From the cell containing the given text, extract its center point as (x, y) coordinate. 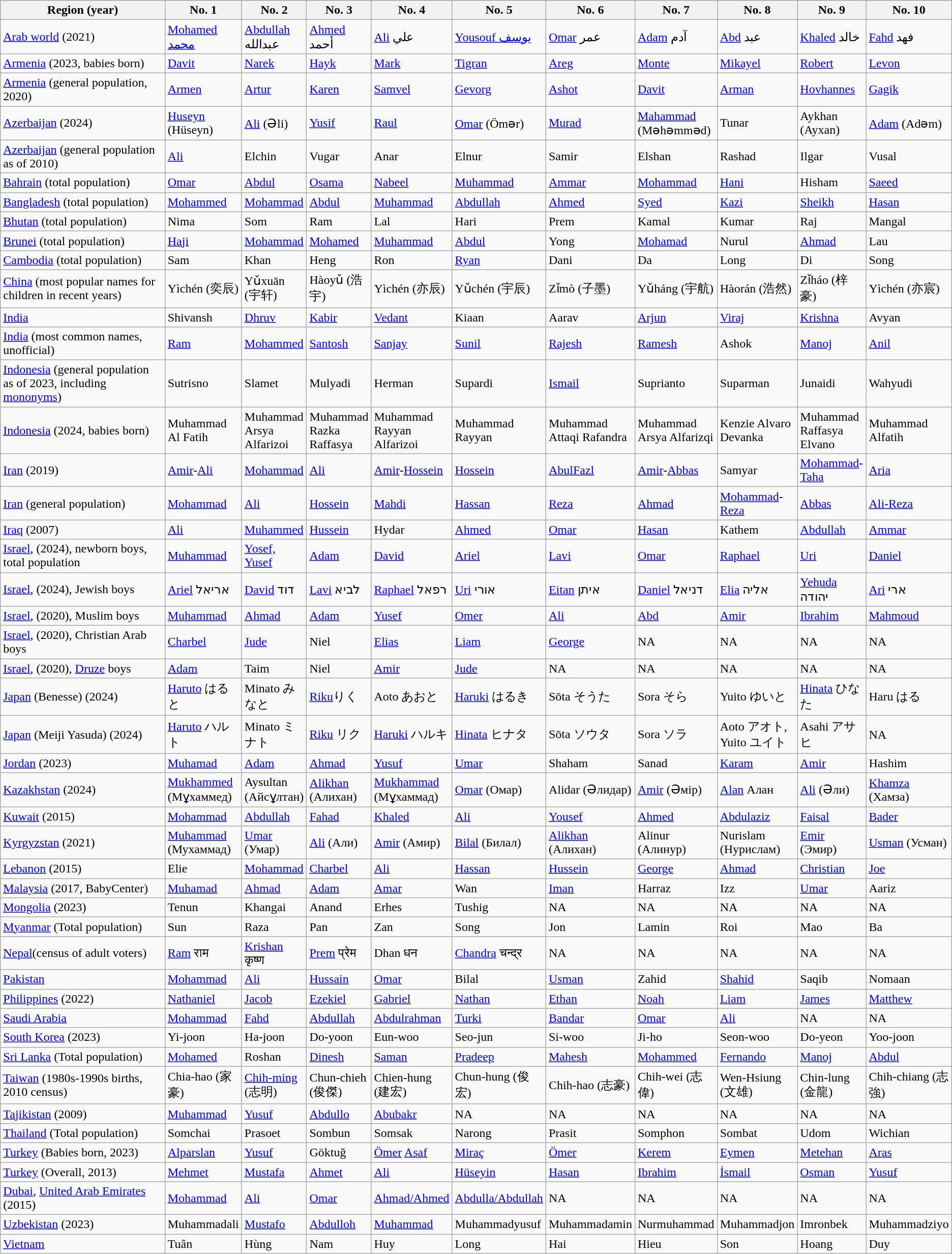
Haruki ハルキ (412, 735)
Tajikistan (2009) (82, 1114)
Turkey (Babies born, 2023) (82, 1152)
Erhes (412, 908)
Artur (274, 90)
Khangai (274, 908)
Hussain (339, 979)
Levon (909, 63)
No. 6 (590, 10)
Usman (590, 979)
James (832, 999)
Kyrgyzstan (2021) (82, 842)
Raphael רפאל (412, 589)
Armenia (2023, babies born) (82, 63)
Eymen (757, 1152)
Osama (339, 183)
Chih-ming (志明) (274, 1085)
Mehmet (203, 1172)
Riku リク (339, 735)
Amir (Амир) (412, 842)
Lavi לביא (339, 589)
Khamza (Хамза) (909, 790)
Mahmoud (909, 616)
Areg (590, 63)
Supardi (499, 384)
Hisham (832, 183)
Muhammad Raffasya Elvano (832, 430)
Udom (832, 1133)
Miraç (499, 1152)
Shahid (757, 979)
Göktuğ (339, 1152)
Lebanon (2015) (82, 869)
Japan (Benesse) (2024) (82, 697)
Chia-hao (家豪) (203, 1085)
China (most popular names for children in recent years) (82, 288)
Dhruv (274, 317)
Mohamed محمد (203, 37)
Prem (590, 221)
Nurislam (Нурислам) (757, 842)
Sombun (339, 1133)
Kuwait (2015) (82, 816)
Alidar (Әлидар) (590, 790)
Saqib (832, 979)
Kathem (757, 530)
Arman (757, 90)
Sōta そうた (590, 697)
Do-yoon (339, 1037)
Tenun (203, 908)
Kabir (339, 317)
Hai (590, 1244)
Zǐmò (子墨) (590, 288)
Somchai (203, 1133)
Elie (203, 869)
Prem प्रेम (339, 953)
Zan (412, 927)
Ahmed أحمد (339, 37)
Iraq (2007) (82, 530)
Mahdi (412, 504)
Abdulrahman (412, 1018)
Fahd (274, 1018)
Hinata ひなた (832, 697)
Vedant (412, 317)
Abdulaziz (757, 816)
Bader (909, 816)
Pakistan (82, 979)
Chien-hung (建宏) (412, 1085)
Hinata ヒナタ (499, 735)
Mohammad-Taha (832, 470)
Si-woo (590, 1037)
Haru はる (909, 697)
Uzbekistan (2023) (82, 1224)
Muhammad Razka Raffasya (339, 430)
Abdullo (339, 1114)
Mao (832, 927)
Abdulloh (339, 1224)
Huy (412, 1244)
No. 10 (909, 10)
Nomaan (909, 979)
Haruto はると (203, 697)
Mohamad (676, 241)
Sam (203, 260)
Azerbaijan (general population as of 2010) (82, 157)
Mukhammad (Мұхаммад) (412, 790)
Muhammed (274, 530)
No. 5 (499, 10)
Jon (590, 927)
Elias (412, 642)
Muhammad Rayyan (499, 430)
Eitan איתן (590, 589)
Duy (909, 1244)
Joe (909, 869)
Ji-ho (676, 1037)
Taim (274, 668)
Yosef, Yusef (274, 556)
Mahammad (Məhəmməd) (676, 123)
Nepal(census of adult voters) (82, 953)
Suparman (757, 384)
Rikuりく (339, 697)
Ba (909, 927)
Chih-wei (志偉) (676, 1085)
No. 8 (757, 10)
Gevorg (499, 90)
Mustafo (274, 1224)
Amir-Hossein (412, 470)
Brunei (total population) (82, 241)
Fahd فهد (909, 37)
Saeed (909, 183)
Kazakhstan (2024) (82, 790)
Muhammad Rayyan Alfarizoi (412, 430)
Amar (412, 888)
Fahad (339, 816)
Kamal (676, 221)
Mulyadi (339, 384)
Ha-joon (274, 1037)
Samir (590, 157)
Saman (412, 1057)
Yìchén (亦辰) (412, 288)
Di (832, 260)
No. 7 (676, 10)
Vusal (909, 157)
Syed (676, 202)
Reza (590, 504)
Yìchén (奕辰) (203, 288)
Hani (757, 183)
Raul (412, 123)
Jacob (274, 999)
Izz (757, 888)
Hüseyin (499, 1172)
Nam (339, 1244)
Yusef (412, 616)
No. 9 (832, 10)
Nima (203, 221)
Narek (274, 63)
Ashok (757, 344)
Narong (499, 1133)
Ahmet (339, 1172)
Ali علي (412, 37)
Bangladesh (total population) (82, 202)
Raphael (757, 556)
Kiaan (499, 317)
Khaled (412, 816)
Zǐháo (梓豪) (832, 288)
Murad (590, 123)
Hieu (676, 1244)
Imronbek (832, 1224)
Armenia (general population, 2020) (82, 90)
Sombat (757, 1133)
Roshan (274, 1057)
Krishan कृष्ण (274, 953)
Santosh (339, 344)
Muhammadziyo (909, 1224)
Alparslan (203, 1152)
Israel, (2020), Muslim boys (82, 616)
Azerbaijan (2024) (82, 123)
Krishna (832, 317)
India (most common names, unofficial) (82, 344)
Israel, (2020), Christian Arab boys (82, 642)
Omer (499, 616)
Nurmuhammad (676, 1224)
Minato みなと (274, 697)
Muhammadali (203, 1224)
Aoto アオト, Yuito ユイト (757, 735)
Ali (Əli) (274, 123)
Uri אורי (499, 589)
Huseyn (Hüseyn) (203, 123)
Mohammad-Reza (757, 504)
Nathan (499, 999)
Christian (832, 869)
Ali (Әли) (832, 790)
Thailand (Total population) (82, 1133)
David דוד (274, 589)
Anar (412, 157)
Ariel (499, 556)
Usman (Усман) (909, 842)
Junaidi (832, 384)
Dubai, United Arab Emirates (2015) (82, 1199)
Mahesh (590, 1057)
Muhammad Al Fatih (203, 430)
Ali-Reza (909, 504)
Arab world (2021) (82, 37)
Matthew (909, 999)
No. 4 (412, 10)
Ramesh (676, 344)
Viraj (757, 317)
Hari (499, 221)
Mukhammed (Мұхаммед) (203, 790)
Samyar (757, 470)
Ron (412, 260)
Tunar (757, 123)
Ram राम (203, 953)
Wahyudi (909, 384)
Muhammadjon (757, 1224)
Iman (590, 888)
Karen (339, 90)
Sheikh (832, 202)
Sun (203, 927)
Turki (499, 1018)
Sutrisno (203, 384)
Abd عبد (757, 37)
Wan (499, 888)
Omar (Ömər) (499, 123)
South Korea (2023) (82, 1037)
Khaled خالد (832, 37)
Shaham (590, 763)
Yǔxuān (宇轩) (274, 288)
Japan (Meiji Yasuda) (2024) (82, 735)
Aysultan (Айсұлтан) (274, 790)
Philippines (2022) (82, 999)
Aoto あおと (412, 697)
Sōta ソウタ (590, 735)
Fernando (757, 1057)
Karam (757, 763)
Daniel דניאל (676, 589)
Iran (general population) (82, 504)
Ezekiel (339, 999)
Tigran (499, 63)
Monte (676, 63)
David (412, 556)
Emir (Эмир) (832, 842)
Ismail (590, 384)
Rashad (757, 157)
Omar عمر (590, 37)
Ali (Али) (339, 842)
Nurul (757, 241)
Yìchén (亦宸) (909, 288)
Amir (Әмір) (676, 790)
Alan Алан (757, 790)
Armen (203, 90)
Sanjay (412, 344)
Lal (412, 221)
AbulFazl (590, 470)
Aykhan (Ayxan) (832, 123)
Vietnam (82, 1244)
Dinesh (339, 1057)
Dhan धन (412, 953)
Amir-Abbas (676, 470)
Prasoet (274, 1133)
Noah (676, 999)
Chun-hung (俊宏) (499, 1085)
Nabeel (412, 183)
Malaysia (2017, BabyCenter) (82, 888)
Wichian (909, 1133)
Kumar (757, 221)
Gabriel (412, 999)
No. 2 (274, 10)
Aras (909, 1152)
Indonesia (2024, babies born) (82, 430)
Ethan (590, 999)
Kenzie Alvaro Devanka (757, 430)
Hàorán (浩然) (757, 288)
Minato ミナト (274, 735)
Sunil (499, 344)
Muhammad Attaqi Rafandra (590, 430)
Haruto ハルト (203, 735)
Yǔháng (宇航) (676, 288)
Chun-chieh (俊傑) (339, 1085)
Haruki はるき (499, 697)
Pan (339, 927)
Amir-Ali (203, 470)
Gagik (909, 90)
Eun-woo (412, 1037)
Region (year) (82, 10)
Avyan (909, 317)
Son (757, 1244)
Roi (757, 927)
Chandra चन्द्र (499, 953)
Abdullah عبدالله (274, 37)
Chin-lung (金龍) (832, 1085)
Adam (Adəm) (909, 123)
Abbas (832, 504)
Sanad (676, 763)
Bandar (590, 1018)
Elchin (274, 157)
Nathaniel (203, 999)
Muhammad (Мухаммад) (203, 842)
Muhammadamin (590, 1224)
Yǔchén (宇辰) (499, 288)
Ashot (590, 90)
Hoang (832, 1244)
Yusif (339, 123)
Mongolia (2023) (82, 908)
Faisal (832, 816)
Ari ארי (909, 589)
Hashim (909, 763)
Daniel (909, 556)
Harraz (676, 888)
Indonesia (general population as of 2023, including mononyms) (82, 384)
India (82, 317)
Chih-chiang (志強) (909, 1085)
Saudi Arabia (82, 1018)
Bilal (Билал) (499, 842)
Israel, (2024), Jewish boys (82, 589)
Chih-hao (志豪) (590, 1085)
Yuito ゆいと (757, 697)
Do-yeon (832, 1037)
Yoo-joon (909, 1037)
Elshan (676, 157)
Da (676, 260)
Abd (676, 616)
Vugar (339, 157)
Seo-jun (499, 1037)
Yousef (590, 816)
Arjun (676, 317)
Lamin (676, 927)
Jordan (2023) (82, 763)
Bilal (499, 979)
Israel, (2024), newborn boys, total population (82, 556)
Uri (832, 556)
Sora そら (676, 697)
Turkey (Overall, 2013) (82, 1172)
Yousouf يوسف (499, 37)
Raza (274, 927)
Ömer Asaf (412, 1152)
Yehuda יהודה (832, 589)
Som (274, 221)
Khan (274, 260)
Abdulla/Abdullah (499, 1199)
Israel, (2020), Druze boys (82, 668)
Lau (909, 241)
Hayk (339, 63)
Suprianto (676, 384)
Mangal (909, 221)
Muhammad Arsya Alfarizqi (676, 430)
Aariz (909, 888)
Sri Lanka (Total population) (82, 1057)
Cambodia (total population) (82, 260)
Alinur (Алинур) (676, 842)
Hydar (412, 530)
Ryan (499, 260)
No. 1 (203, 10)
Heng (339, 260)
Iran (2019) (82, 470)
Mark (412, 63)
Aria (909, 470)
Mikayel (757, 63)
Zahid (676, 979)
Yong (590, 241)
Herman (412, 384)
Lavi (590, 556)
Anil (909, 344)
Hàoyǔ (浩宇) (339, 288)
Umar (Умар) (274, 842)
Aarav (590, 317)
Abubakr (412, 1114)
Wen-Hsiung (文雄) (757, 1085)
Robert (832, 63)
Ömer (590, 1152)
Elnur (499, 157)
Ahmad/Ahmed (412, 1199)
Hùng (274, 1244)
Somphon (676, 1133)
Omar (Омар) (499, 790)
Muhammad Alfatih (909, 430)
İsmail (757, 1172)
Muhammad Arsya Alfarizoi (274, 430)
Asahi アサヒ (832, 735)
Pradeep (499, 1057)
Haji (203, 241)
Sora ソラ (676, 735)
Somsak (412, 1133)
Dani (590, 260)
Bhutan (total population) (82, 221)
Muhammadyusuf (499, 1224)
Ariel אריאל (203, 589)
Taiwan (1980s-1990s births, 2010 census) (82, 1085)
Metehan (832, 1152)
Mustafa (274, 1172)
Osman (832, 1172)
Shivansh (203, 317)
Elia אליה (757, 589)
Rajesh (590, 344)
No. 3 (339, 10)
Bahrain (total population) (82, 183)
Hovhannes (832, 90)
Kazi (757, 202)
Adam آدم (676, 37)
Myanmar (Total population) (82, 927)
Kerem (676, 1152)
Yi-joon (203, 1037)
Tuân (203, 1244)
Slamet (274, 384)
Seon-woo (757, 1037)
Raj (832, 221)
Tushig (499, 908)
Prasit (590, 1133)
Ilgar (832, 157)
Anand (339, 908)
Samvel (412, 90)
